Provide the [X, Y] coordinate of the cell's center where the given text is located.  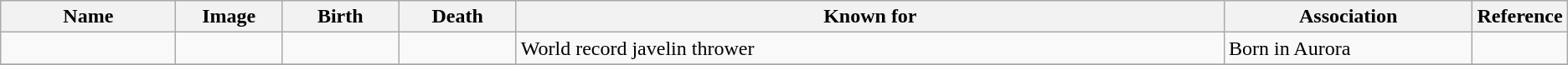
World record javelin thrower [869, 48]
Death [457, 17]
Born in Aurora [1348, 48]
Image [230, 17]
Known for [869, 17]
Reference [1519, 17]
Name [89, 17]
Birth [340, 17]
Association [1348, 17]
